Detect which cell encompasses the target text, then output its [x, y] center coordinate. 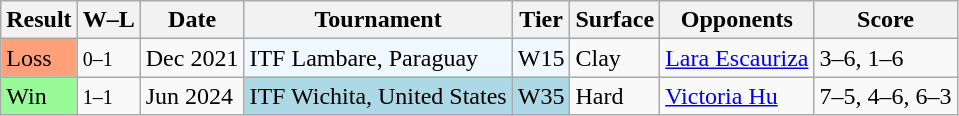
0–1 [108, 58]
Clay [615, 58]
ITF Wichita, United States [378, 96]
Hard [615, 96]
ITF Lambare, Paraguay [378, 58]
Jun 2024 [192, 96]
Score [886, 20]
Tournament [378, 20]
W15 [541, 58]
Date [192, 20]
Win [39, 96]
Surface [615, 20]
1–1 [108, 96]
7–5, 4–6, 6–3 [886, 96]
3–6, 1–6 [886, 58]
Result [39, 20]
W–L [108, 20]
Loss [39, 58]
Victoria Hu [737, 96]
Opponents [737, 20]
W35 [541, 96]
Dec 2021 [192, 58]
Lara Escauriza [737, 58]
Tier [541, 20]
